Determine the (X, Y) coordinate at the center of the cell enclosing the given text.  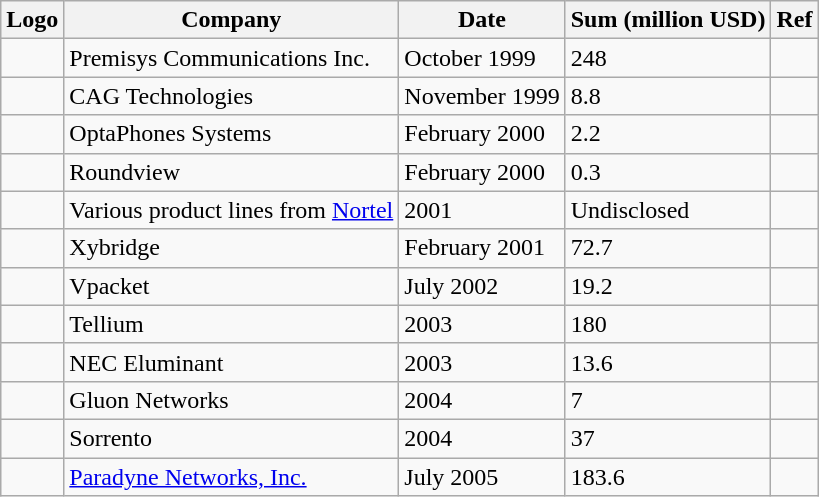
Date (482, 20)
183.6 (668, 477)
13.6 (668, 362)
Various product lines from Nortel (232, 210)
Ref (794, 20)
July 2002 (482, 286)
Sum (million USD) (668, 20)
Company (232, 20)
July 2005 (482, 477)
2.2 (668, 134)
Xybridge (232, 248)
NEC Eluminant (232, 362)
19.2 (668, 286)
8.8 (668, 96)
Paradyne Networks, Inc. (232, 477)
October 1999 (482, 58)
180 (668, 324)
2001 (482, 210)
OptaPhones Systems (232, 134)
72.7 (668, 248)
Vpacket (232, 286)
February 2001 (482, 248)
Logo (32, 20)
37 (668, 438)
CAG Technologies (232, 96)
Tellium (232, 324)
0.3 (668, 172)
Premisys Communications Inc. (232, 58)
7 (668, 400)
Gluon Networks (232, 400)
248 (668, 58)
November 1999 (482, 96)
Undisclosed (668, 210)
Sorrento (232, 438)
Roundview (232, 172)
